Return (X, Y) of the center of cell containing provided text 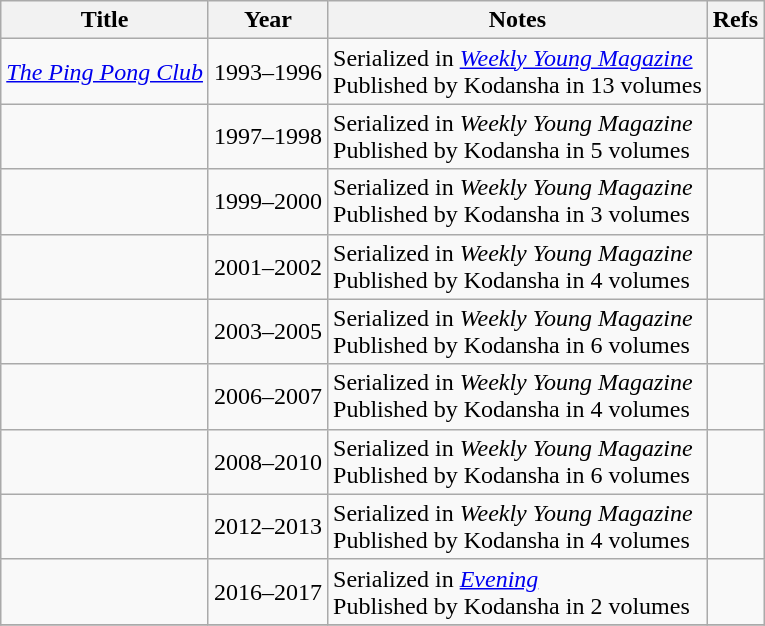
Notes (518, 20)
Serialized in Weekly Young MagazinePublished by Kodansha in 3 volumes (518, 202)
1997–1998 (268, 136)
Serialized in EveningPublished by Kodansha in 2 volumes (518, 592)
Refs (735, 20)
2006–2007 (268, 396)
1993–1996 (268, 72)
Serialized in Weekly Young MagazinePublished by Kodansha in 5 volumes (518, 136)
2008–2010 (268, 462)
2003–2005 (268, 332)
2012–2013 (268, 526)
1999–2000 (268, 202)
Year (268, 20)
Title (105, 20)
2001–2002 (268, 266)
Serialized in Weekly Young MagazinePublished by Kodansha in 13 volumes (518, 72)
The Ping Pong Club (105, 72)
2016–2017 (268, 592)
